Capture the cell that displays the provided text and extract its (x, y) central coordinate. 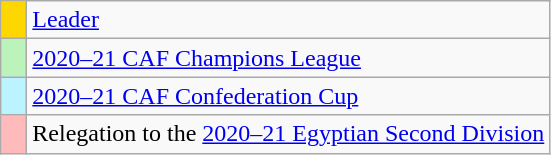
2020–21 CAF Champions League (288, 58)
Relegation to the 2020–21 Egyptian Second Division (288, 134)
Leader (288, 20)
2020–21 CAF Confederation Cup (288, 96)
